Extract the [X, Y] coordinate from the center of the cell holding the provided text.  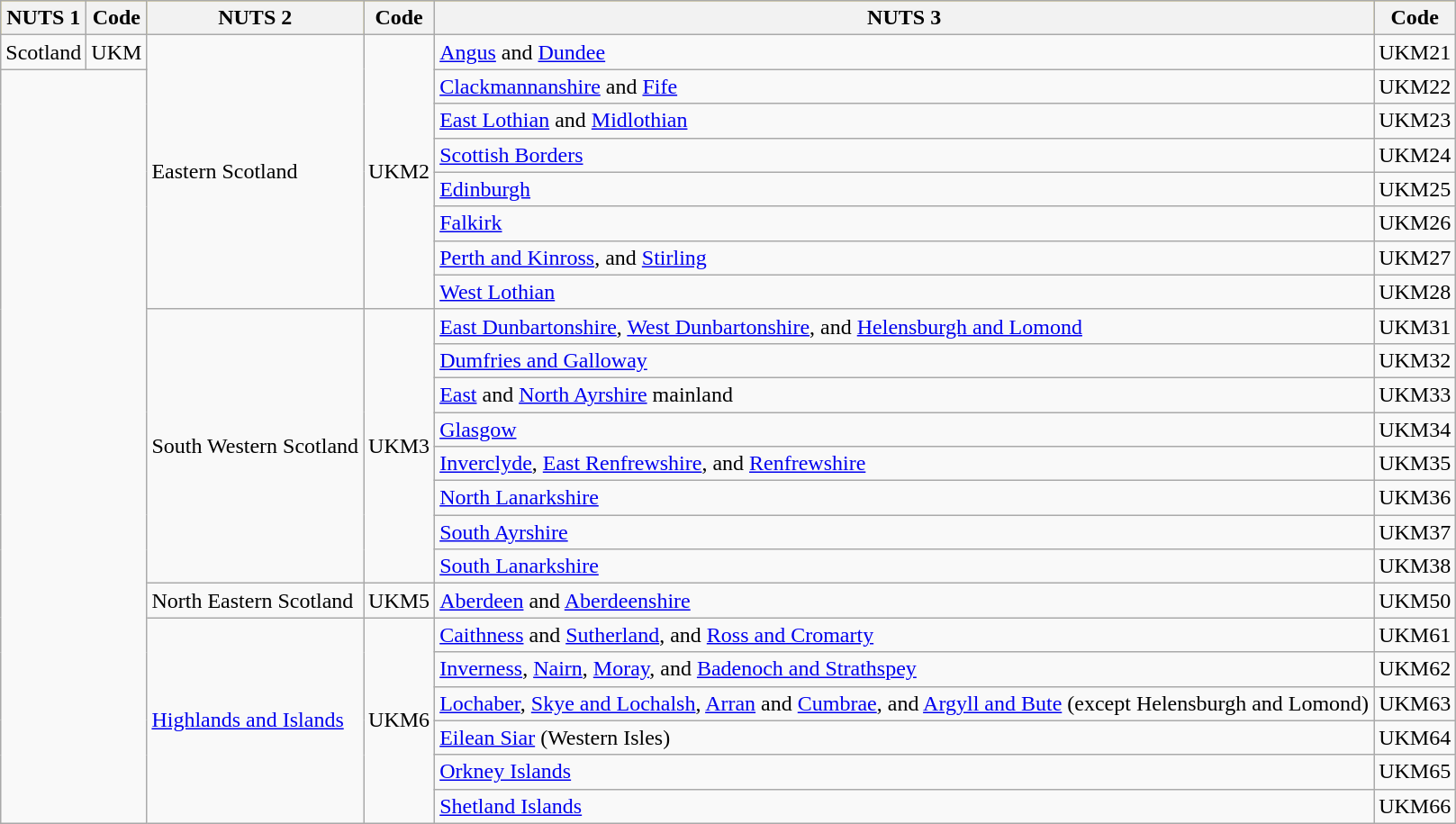
Edinburgh [904, 189]
Scottish Borders [904, 155]
UKM31 [1415, 326]
NUTS 1 [43, 18]
UKM3 [400, 446]
Falkirk [904, 223]
UKM64 [1415, 738]
UKM65 [1415, 772]
Highlands and Islands [256, 720]
UKM34 [1415, 430]
West Lothian [904, 292]
UKM24 [1415, 155]
South Lanarkshire [904, 566]
UKM5 [400, 601]
Angus and Dundee [904, 52]
Dumfries and Galloway [904, 360]
Caithness and Sutherland, and Ross and Cromarty [904, 635]
UKM27 [1415, 258]
UKM25 [1415, 189]
UKM36 [1415, 498]
Scotland [43, 52]
East Dunbartonshire, West Dunbartonshire, and Helensburgh and Lomond [904, 326]
Eastern Scotland [256, 172]
UKM22 [1415, 86]
UKM33 [1415, 394]
Lochaber, Skye and Lochalsh, Arran and Cumbrae, and Argyll and Bute (except Helensburgh and Lomond) [904, 703]
UKM61 [1415, 635]
UKM62 [1415, 669]
Eilean Siar (Western Isles) [904, 738]
Aberdeen and Aberdeenshire [904, 601]
NUTS 2 [256, 18]
South Western Scotland [256, 446]
Inverclyde, East Renfrewshire, and Renfrewshire [904, 464]
North Eastern Scotland [256, 601]
UKM [117, 52]
UKM32 [1415, 360]
Inverness, Nairn, Moray, and Badenoch and Strathspey [904, 669]
UKM50 [1415, 601]
NUTS 3 [904, 18]
UKM28 [1415, 292]
East Lothian and Midlothian [904, 121]
UKM2 [400, 172]
Shetland Islands [904, 806]
Glasgow [904, 430]
UKM63 [1415, 703]
UKM21 [1415, 52]
UKM38 [1415, 566]
Orkney Islands [904, 772]
South Ayrshire [904, 532]
Perth and Kinross, and Stirling [904, 258]
UKM23 [1415, 121]
North Lanarkshire [904, 498]
UKM66 [1415, 806]
UKM35 [1415, 464]
UKM6 [400, 720]
UKM26 [1415, 223]
Clackmannanshire and Fife [904, 86]
East and North Ayrshire mainland [904, 394]
UKM37 [1415, 532]
